Capture the cell that displays the provided text and extract its [x, y] central coordinate. 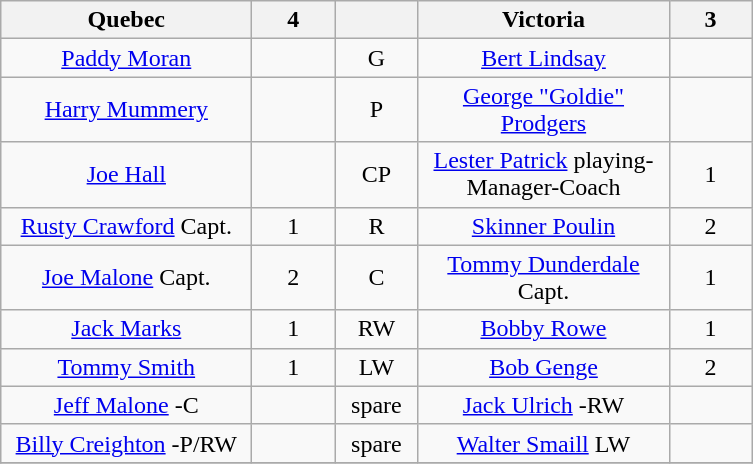
Tommy Smith [126, 367]
Harry Mummery [126, 110]
Bobby Rowe [544, 329]
Paddy Moran [126, 58]
RW [376, 329]
Victoria [544, 20]
LW [376, 367]
George "Goldie" Prodgers [544, 110]
G [376, 58]
Walter Smaill LW [544, 443]
CP [376, 174]
Joe Hall [126, 174]
Jeff Malone -C [126, 405]
P [376, 110]
Skinner Poulin [544, 226]
Billy Creighton -P/RW [126, 443]
C [376, 278]
3 [710, 20]
Rusty Crawford Capt. [126, 226]
Bob Genge [544, 367]
Quebec [126, 20]
Jack Marks [126, 329]
Bert Lindsay [544, 58]
4 [294, 20]
Tommy Dunderdale Capt. [544, 278]
R [376, 226]
Joe Malone Capt. [126, 278]
Lester Patrick playing-Manager-Coach [544, 174]
Jack Ulrich -RW [544, 405]
